Extract the [X, Y] coordinate from the center of the cell holding the provided text.  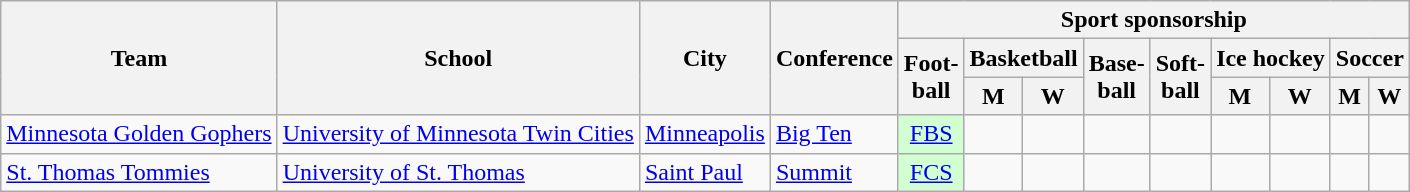
City [704, 58]
Base-ball [1116, 77]
Minneapolis [704, 134]
Big Ten [834, 134]
Team [139, 58]
Basketball [1024, 58]
Foot-ball [931, 77]
Ice hockey [1271, 58]
Conference [834, 58]
FCS [931, 172]
FBS [931, 134]
Sport sponsorship [1154, 20]
School [458, 58]
University of St. Thomas [458, 172]
University of Minnesota Twin Cities [458, 134]
Minnesota Golden Gophers [139, 134]
St. Thomas Tommies [139, 172]
Soft-ball [1180, 77]
Soccer [1370, 58]
Summit [834, 172]
Saint Paul [704, 172]
